Identify which cell holds the provided text, then report its [X, Y] central coordinate. 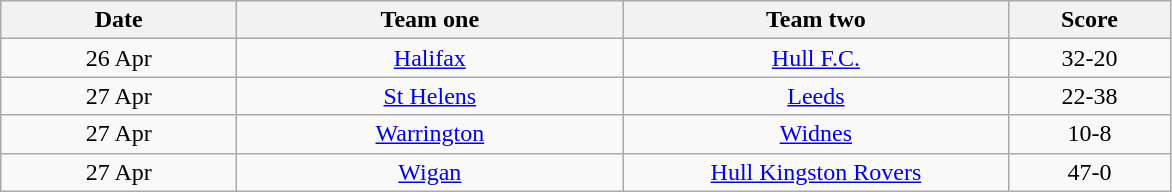
Hull Kingston Rovers [816, 172]
St Helens [430, 96]
47-0 [1090, 172]
26 Apr [119, 58]
Team two [816, 20]
Leeds [816, 96]
32-20 [1090, 58]
Widnes [816, 134]
Date [119, 20]
Warrington [430, 134]
Halifax [430, 58]
Hull F.C. [816, 58]
Team one [430, 20]
10-8 [1090, 134]
Score [1090, 20]
Wigan [430, 172]
22-38 [1090, 96]
